Identify which cell holds the provided text, then report its [x, y] central coordinate. 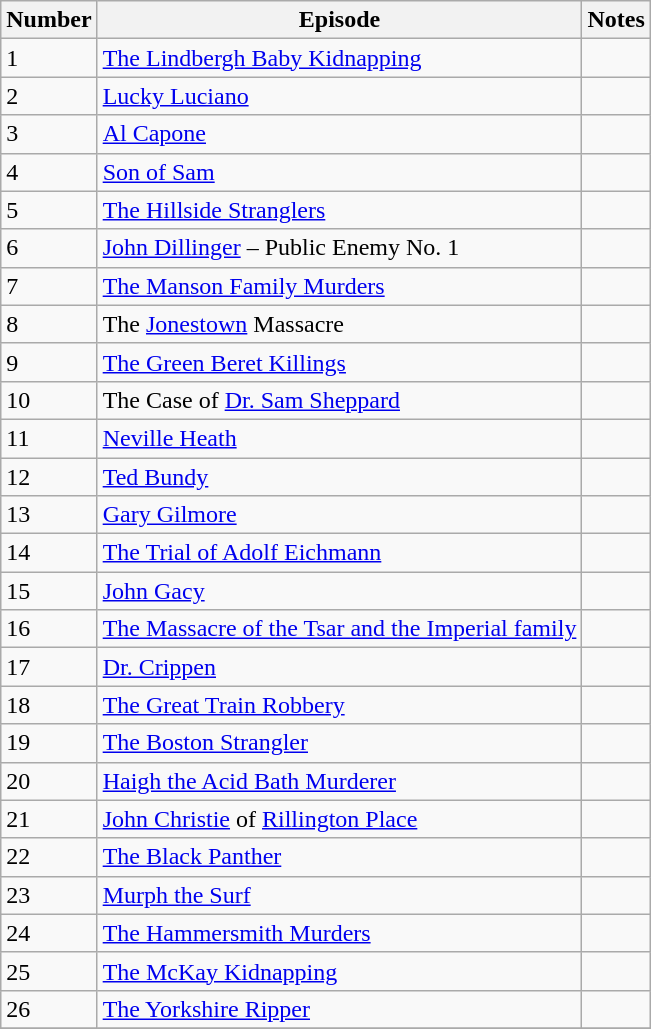
3 [49, 134]
The Jonestown Massacre [340, 324]
The Great Train Robbery [340, 705]
1 [49, 58]
Neville Heath [340, 438]
The Massacre of the Tsar and the Imperial family [340, 629]
10 [49, 400]
14 [49, 553]
Murph the Surf [340, 895]
John Christie of Rillington Place [340, 819]
12 [49, 477]
20 [49, 781]
Lucky Luciano [340, 96]
Haigh the Acid Bath Murderer [340, 781]
25 [49, 971]
Notes [616, 20]
Number [49, 20]
The Trial of Adolf Eichmann [340, 553]
Dr. Crippen [340, 667]
Gary Gilmore [340, 515]
16 [49, 629]
The Manson Family Murders [340, 286]
9 [49, 362]
26 [49, 1009]
6 [49, 248]
21 [49, 819]
The Lindbergh Baby Kidnapping [340, 58]
11 [49, 438]
Al Capone [340, 134]
15 [49, 591]
8 [49, 324]
Episode [340, 20]
19 [49, 743]
18 [49, 705]
24 [49, 933]
The McKay Kidnapping [340, 971]
23 [49, 895]
4 [49, 172]
John Dillinger – Public Enemy No. 1 [340, 248]
The Black Panther [340, 857]
The Yorkshire Ripper [340, 1009]
The Case of Dr. Sam Sheppard [340, 400]
The Hillside Stranglers [340, 210]
John Gacy [340, 591]
Son of Sam [340, 172]
The Boston Strangler [340, 743]
The Green Beret Killings [340, 362]
5 [49, 210]
17 [49, 667]
13 [49, 515]
22 [49, 857]
7 [49, 286]
The Hammersmith Murders [340, 933]
Ted Bundy [340, 477]
2 [49, 96]
